Output the (X, Y) coordinate of the center of the cell containing the given text.  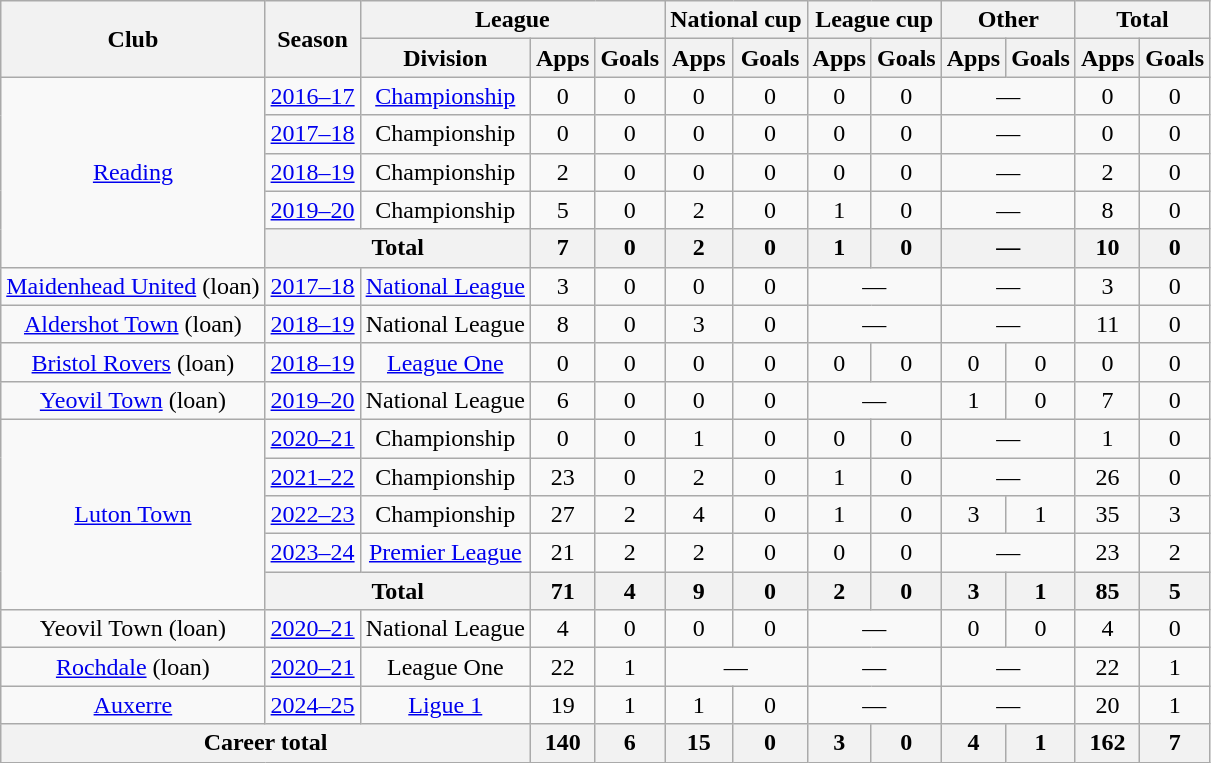
Career total (266, 743)
27 (562, 515)
Other (1008, 20)
2023–24 (312, 553)
15 (699, 743)
Rochdale (loan) (133, 667)
Auxerre (133, 705)
19 (562, 705)
Season (312, 39)
140 (562, 743)
26 (1107, 477)
National cup (736, 20)
20 (1107, 705)
85 (1107, 591)
League (512, 20)
35 (1107, 515)
2024–25 (312, 705)
Division (445, 58)
2016–17 (312, 96)
2021–22 (312, 477)
Maidenhead United (loan) (133, 286)
11 (1107, 324)
Club (133, 39)
Reading (133, 172)
21 (562, 553)
71 (562, 591)
Ligue 1 (445, 705)
League cup (874, 20)
2022–23 (312, 515)
Aldershot Town (loan) (133, 324)
9 (699, 591)
162 (1107, 743)
Bristol Rovers (loan) (133, 362)
Premier League (445, 553)
Luton Town (133, 514)
10 (1107, 248)
